Identify which cell holds the provided text, then report its (X, Y) central coordinate. 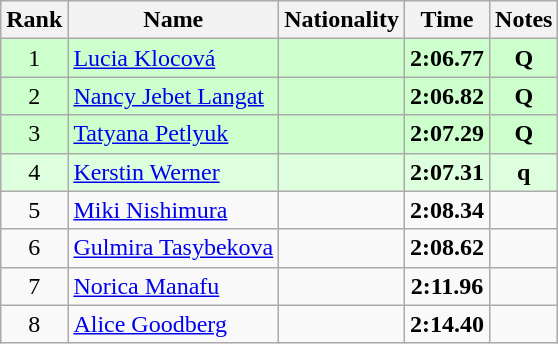
2:08.62 (446, 248)
Kerstin Werner (174, 172)
Tatyana Petlyuk (174, 134)
2:11.96 (446, 286)
2 (34, 96)
4 (34, 172)
2:08.34 (446, 210)
2:14.40 (446, 324)
Name (174, 20)
2:06.77 (446, 58)
Notes (524, 20)
Rank (34, 20)
1 (34, 58)
Lucia Klocová (174, 58)
Nationality (342, 20)
6 (34, 248)
2:06.82 (446, 96)
8 (34, 324)
7 (34, 286)
Gulmira Tasybekova (174, 248)
3 (34, 134)
Time (446, 20)
Nancy Jebet Langat (174, 96)
2:07.29 (446, 134)
q (524, 172)
Miki Nishimura (174, 210)
Alice Goodberg (174, 324)
5 (34, 210)
Norica Manafu (174, 286)
2:07.31 (446, 172)
